Detect which cell encompasses the target text, then output its (x, y) center coordinate. 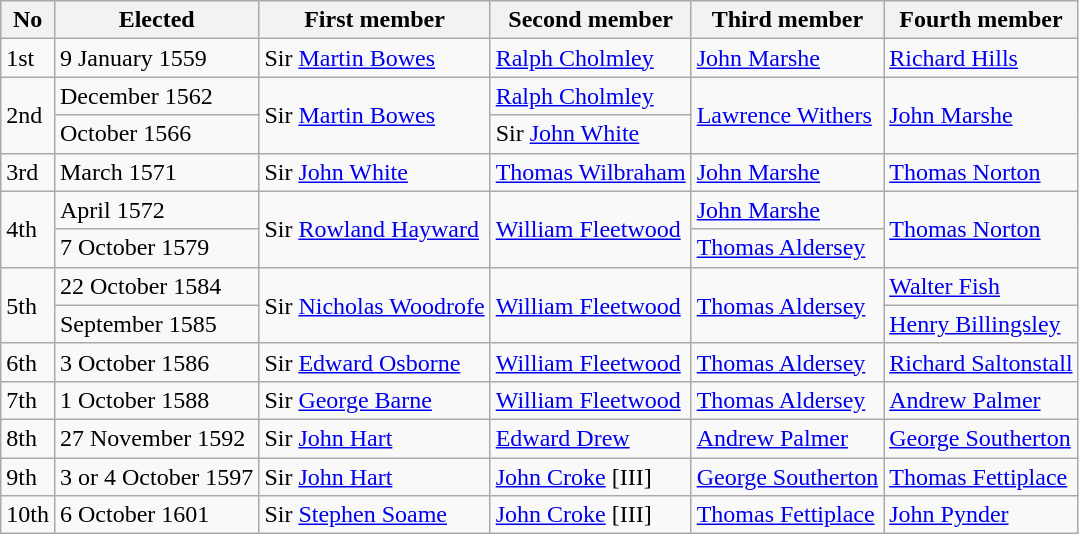
Richard Hills (981, 58)
First member (374, 20)
22 October 1584 (156, 286)
7 October 1579 (156, 248)
Richard Saltonstall (981, 362)
April 1572 (156, 210)
9th (28, 477)
October 1566 (156, 134)
Sir Nicholas Woodrofe (374, 305)
Henry Billingsley (981, 324)
10th (28, 515)
3rd (28, 172)
3 October 1586 (156, 362)
6th (28, 362)
1st (28, 58)
Sir George Barne (374, 400)
March 1571 (156, 172)
1 October 1588 (156, 400)
Sir Edward Osborne (374, 362)
December 1562 (156, 96)
Edward Drew (590, 438)
2nd (28, 115)
5th (28, 305)
Thomas Wilbraham (590, 172)
No (28, 20)
Second member (590, 20)
9 January 1559 (156, 58)
27 November 1592 (156, 438)
John Pynder (981, 515)
Elected (156, 20)
7th (28, 400)
Walter Fish (981, 286)
Fourth member (981, 20)
Lawrence Withers (788, 115)
Third member (788, 20)
8th (28, 438)
6 October 1601 (156, 515)
Sir Rowland Hayward (374, 229)
September 1585 (156, 324)
4th (28, 229)
3 or 4 October 1597 (156, 477)
Sir Stephen Soame (374, 515)
